Identify which cell holds the provided text, then report its [x, y] central coordinate. 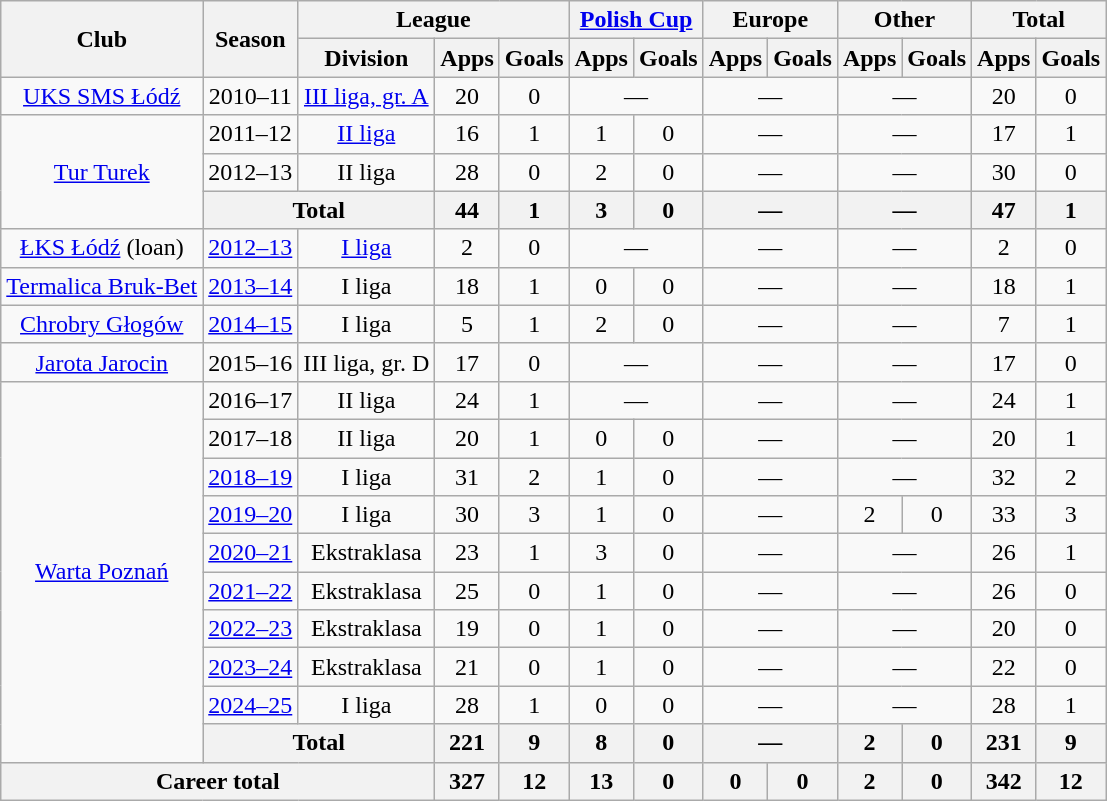
2014–15 [250, 324]
Europe [770, 20]
231 [1004, 743]
2024–25 [250, 705]
Polish Cup [636, 20]
Chrobry Głogów [102, 324]
2018–19 [250, 477]
33 [1004, 515]
Season [250, 39]
ŁKS Łódź (loan) [102, 248]
8 [601, 743]
2011–12 [250, 134]
2019–20 [250, 515]
31 [467, 477]
Warta Poznań [102, 572]
2010–11 [250, 96]
2016–17 [250, 400]
44 [467, 210]
16 [467, 134]
2020–21 [250, 553]
47 [1004, 210]
III liga, gr. A [366, 96]
2015–16 [250, 362]
2017–18 [250, 438]
III liga, gr. D [366, 362]
UKS SMS Łódź [102, 96]
Other [904, 20]
Jarota Jarocin [102, 362]
327 [467, 781]
Club [102, 39]
2013–14 [250, 286]
Division [366, 58]
2022–23 [250, 629]
23 [467, 553]
21 [467, 667]
19 [467, 629]
5 [467, 324]
Tur Turek [102, 172]
25 [467, 591]
32 [1004, 477]
342 [1004, 781]
Career total [218, 781]
7 [1004, 324]
League [434, 20]
Termalica Bruk-Bet [102, 286]
221 [467, 743]
2021–22 [250, 591]
2023–24 [250, 667]
22 [1004, 667]
13 [601, 781]
